From the cell containing the given text, extract its center point as (x, y) coordinate. 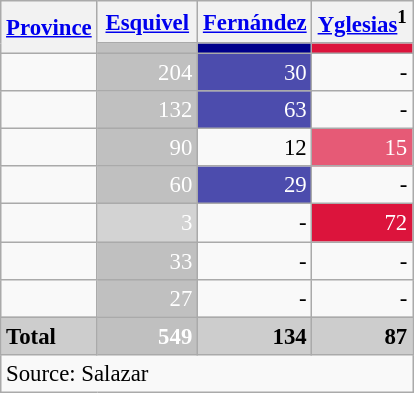
132 (148, 110)
Province (49, 28)
204 (148, 73)
549 (148, 336)
27 (148, 298)
Esquivel (148, 22)
29 (255, 185)
Total (49, 336)
63 (255, 110)
Yglesias1 (362, 22)
Fernández (255, 22)
3 (148, 223)
90 (148, 148)
33 (148, 261)
15 (362, 148)
72 (362, 223)
134 (255, 336)
60 (148, 185)
30 (255, 73)
Source: Salazar (207, 373)
12 (255, 148)
87 (362, 336)
